From the cell containing the given text, extract its center point as (X, Y) coordinate. 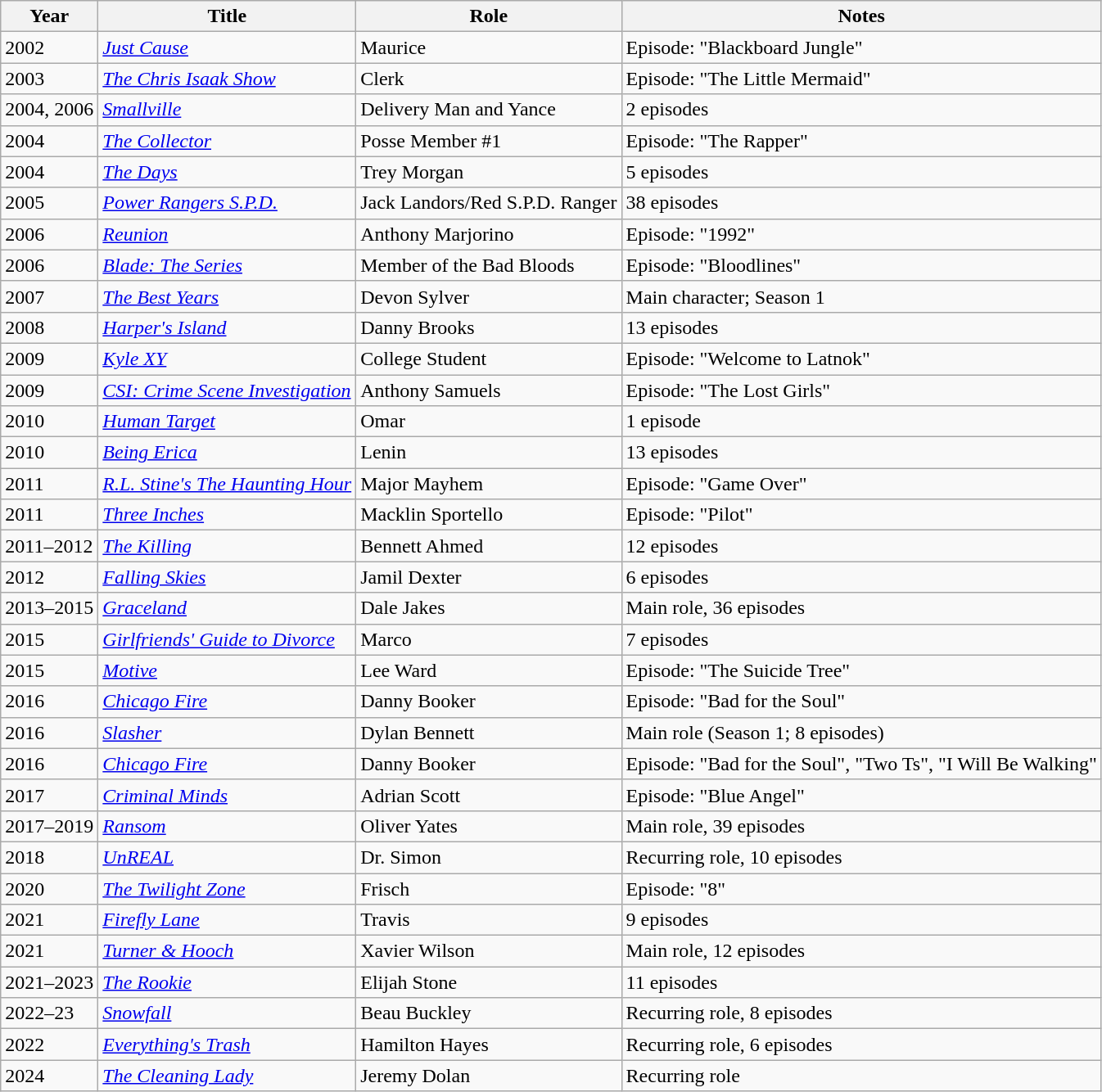
Graceland (228, 608)
Role (489, 16)
2008 (49, 327)
Title (228, 16)
Girlfriends' Guide to Divorce (228, 639)
2022 (49, 1045)
2012 (49, 577)
2002 (49, 47)
CSI: Crime Scene Investigation (228, 390)
Lenin (489, 453)
2011–2012 (49, 546)
Episode: "Bad for the Soul", "Two Ts", "I Will Be Walking" (861, 764)
Anthony Marjorino (489, 234)
Maurice (489, 47)
9 episodes (861, 920)
Major Mayhem (489, 484)
2022–23 (49, 1013)
Kyle XY (228, 359)
Devon Sylver (489, 296)
Human Target (228, 422)
Episode: "The Rapper" (861, 141)
Clerk (489, 79)
Snowfall (228, 1013)
Jamil Dexter (489, 577)
2018 (49, 857)
Episode: "8" (861, 888)
1 episode (861, 422)
Anthony Samuels (489, 390)
5 episodes (861, 172)
Smallville (228, 110)
Main role, 39 episodes (861, 826)
6 episodes (861, 577)
12 episodes (861, 546)
Jack Landors/Red S.P.D. Ranger (489, 203)
2007 (49, 296)
The Cleaning Lady (228, 1076)
2021–2023 (49, 982)
Jeremy Dolan (489, 1076)
R.L. Stine's The Haunting Hour (228, 484)
Being Erica (228, 453)
The Days (228, 172)
UnREAL (228, 857)
Slasher (228, 733)
Notes (861, 16)
Falling Skies (228, 577)
Lee Ward (489, 670)
2005 (49, 203)
Omar (489, 422)
Episode: "Blue Angel" (861, 795)
The Best Years (228, 296)
Member of the Bad Bloods (489, 265)
2004, 2006 (49, 110)
Oliver Yates (489, 826)
Episode: "The Little Mermaid" (861, 79)
Episode: "Bloodlines" (861, 265)
Everything's Trash (228, 1045)
Delivery Man and Yance (489, 110)
Episode: "Blackboard Jungle" (861, 47)
Reunion (228, 234)
Travis (489, 920)
2 episodes (861, 110)
Firefly Lane (228, 920)
Episode: "Pilot" (861, 515)
Recurring role (861, 1076)
Just Cause (228, 47)
Ransom (228, 826)
Posse Member #1 (489, 141)
The Rookie (228, 982)
Criminal Minds (228, 795)
Main role (Season 1; 8 episodes) (861, 733)
Bennett Ahmed (489, 546)
College Student (489, 359)
Episode: "The Suicide Tree" (861, 670)
2020 (49, 888)
Turner & Hooch (228, 951)
Dale Jakes (489, 608)
Main role, 36 episodes (861, 608)
Frisch (489, 888)
Elijah Stone (489, 982)
Macklin Sportello (489, 515)
Episode: "1992" (861, 234)
Trey Morgan (489, 172)
Episode: "Welcome to Latnok" (861, 359)
Episode: "Game Over" (861, 484)
Episode: "The Lost Girls" (861, 390)
Dylan Bennett (489, 733)
Harper's Island (228, 327)
Marco (489, 639)
Power Rangers S.P.D. (228, 203)
The Collector (228, 141)
Recurring role, 8 episodes (861, 1013)
Blade: The Series (228, 265)
Danny Brooks (489, 327)
2003 (49, 79)
Xavier Wilson (489, 951)
Hamilton Hayes (489, 1045)
Main character; Season 1 (861, 296)
Episode: "Bad for the Soul" (861, 702)
2024 (49, 1076)
11 episodes (861, 982)
2017 (49, 795)
Main role, 12 episodes (861, 951)
Adrian Scott (489, 795)
2013–2015 (49, 608)
Recurring role, 6 episodes (861, 1045)
2017–2019 (49, 826)
Dr. Simon (489, 857)
7 episodes (861, 639)
The Chris Isaak Show (228, 79)
38 episodes (861, 203)
Beau Buckley (489, 1013)
The Killing (228, 546)
Year (49, 16)
Motive (228, 670)
The Twilight Zone (228, 888)
Recurring role, 10 episodes (861, 857)
Three Inches (228, 515)
